Identify which cell holds the provided text, then report its [X, Y] central coordinate. 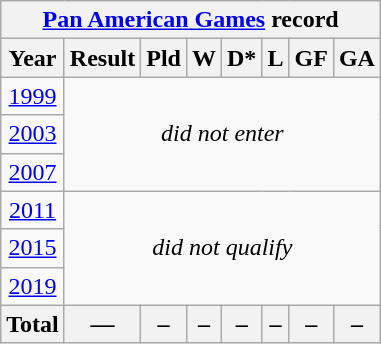
2011 [33, 210]
did not enter [222, 134]
— [102, 324]
GA [356, 58]
GF [311, 58]
2015 [33, 248]
2003 [33, 134]
W [204, 58]
2019 [33, 286]
Pan American Games record [191, 20]
Pld [164, 58]
L [276, 58]
Result [102, 58]
2007 [33, 172]
D* [242, 58]
1999 [33, 96]
Total [33, 324]
Year [33, 58]
did not qualify [222, 248]
